Provide the [x, y] coordinate of the cell's center where the given text is located.  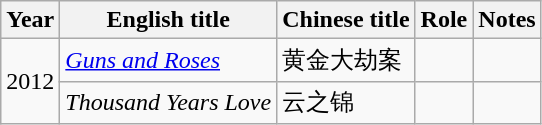
Chinese title [346, 20]
云之锦 [346, 102]
Guns and Roses [168, 60]
黄金大劫案 [346, 60]
2012 [30, 82]
Thousand Years Love [168, 102]
Role [444, 20]
Notes [507, 20]
Year [30, 20]
English title [168, 20]
